Search for the cell housing the specified text and yield its [X, Y] center coordinate. 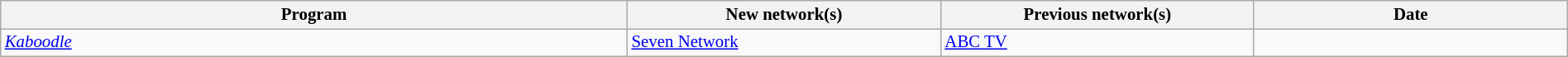
Seven Network [784, 42]
ABC TV [1097, 42]
Previous network(s) [1097, 15]
Program [314, 15]
New network(s) [784, 15]
Date [1411, 15]
Kaboodle [314, 42]
